Locate the cell with the specified text and output its [X, Y] center coordinate. 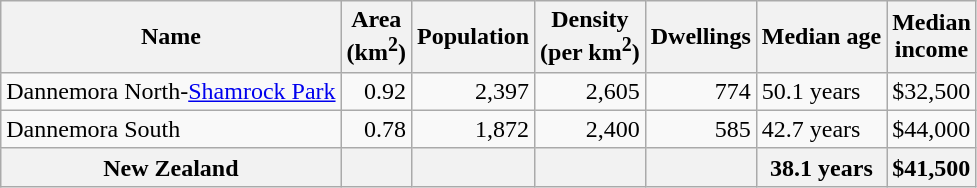
Dannemora North-Shamrock Park [171, 91]
Area(km2) [376, 37]
50.1 years [821, 91]
1,872 [472, 129]
Dannemora South [171, 129]
42.7 years [821, 129]
38.1 years [821, 167]
0.92 [376, 91]
2,605 [590, 91]
Median age [821, 37]
585 [700, 129]
$44,000 [932, 129]
0.78 [376, 129]
2,397 [472, 91]
774 [700, 91]
Density(per km2) [590, 37]
Dwellings [700, 37]
Name [171, 37]
New Zealand [171, 167]
Population [472, 37]
Medianincome [932, 37]
$41,500 [932, 167]
2,400 [590, 129]
$32,500 [932, 91]
